Search for the cell housing the specified text and yield its [X, Y] center coordinate. 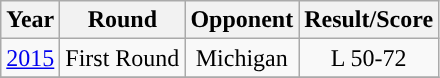
2015 [30, 58]
Michigan [242, 58]
First Round [122, 58]
Opponent [242, 20]
Round [122, 20]
Year [30, 20]
Result/Score [369, 20]
L 50-72 [369, 58]
